Extract the [X, Y] coordinate from the center of the cell holding the provided text.  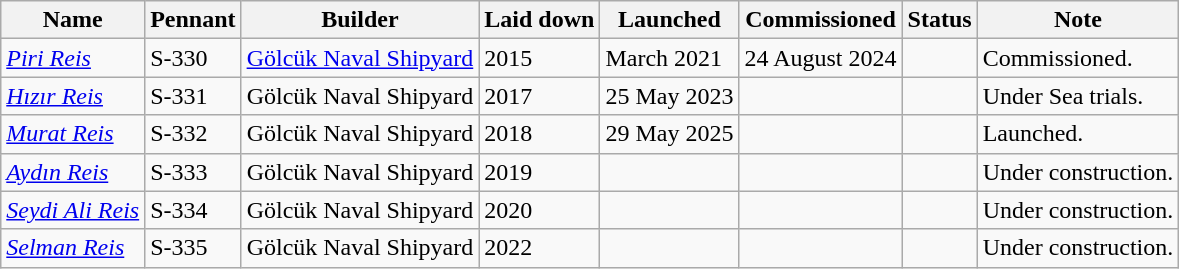
Aydın Reis [73, 172]
Builder [360, 20]
2022 [540, 248]
29 May 2025 [670, 134]
Commissioned [820, 20]
Pennant [193, 20]
Launched [670, 20]
Selman Reis [73, 248]
Commissioned. [1078, 58]
2015 [540, 58]
Launched. [1078, 134]
Hızır Reis [73, 96]
24 August 2024 [820, 58]
25 May 2023 [670, 96]
Note [1078, 20]
2018 [540, 134]
Seydi Ali Reis [73, 210]
Piri Reis [73, 58]
2017 [540, 96]
Murat Reis [73, 134]
S-335 [193, 248]
S-332 [193, 134]
Under Sea trials. [1078, 96]
Status [940, 20]
2020 [540, 210]
S-333 [193, 172]
March 2021 [670, 58]
S-334 [193, 210]
2019 [540, 172]
Laid down [540, 20]
Name [73, 20]
S-330 [193, 58]
S-331 [193, 96]
